Detect which cell encompasses the target text, then output its [X, Y] center coordinate. 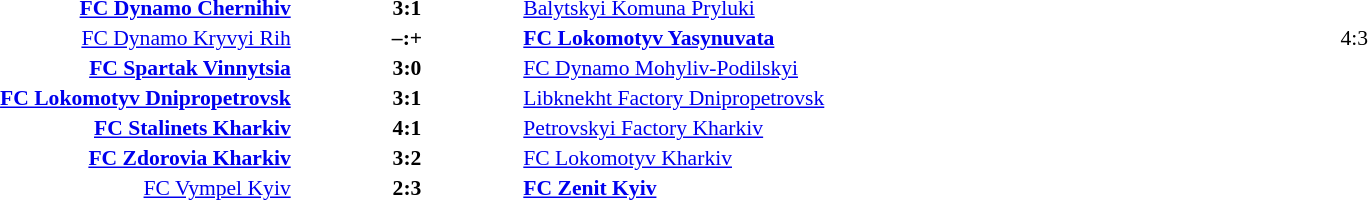
FC Lokomotyv Yasynuvata [711, 38]
–:+ [408, 38]
3:2 [408, 158]
FC Lokomotyv Kharkiv [711, 158]
Petrovskyi Factory Kharkiv [711, 128]
FC Dynamo Mohyliv-Podilskyi [711, 68]
3:1 [408, 98]
4:1 [408, 128]
3:0 [408, 68]
Libknekht Factory Dnipropetrovsk [711, 98]
